Provide the [x, y] coordinate of the cell's center where the given text is located.  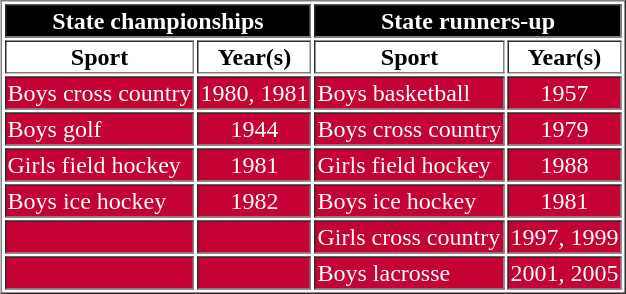
1988 [565, 164]
1944 [255, 128]
2001, 2005 [565, 272]
1982 [255, 200]
1957 [565, 92]
1997, 1999 [565, 236]
State runners-up [468, 20]
1979 [565, 128]
Boys basketball [410, 92]
Boys golf [100, 128]
Boys lacrosse [410, 272]
State championships [158, 20]
Girls cross country [410, 236]
1980, 1981 [255, 92]
